Extract the [x, y] coordinate from the center of the cell holding the provided text.  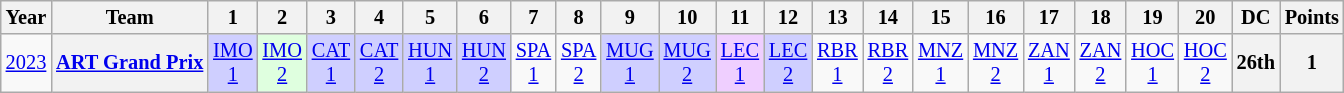
11 [740, 17]
HUN2 [484, 63]
19 [1152, 17]
16 [996, 17]
DC [1256, 17]
HOC2 [1206, 63]
26th [1256, 63]
SPA2 [578, 63]
LEC2 [788, 63]
ZAN2 [1101, 63]
ART Grand Prix [130, 63]
8 [578, 17]
18 [1101, 17]
CAT2 [379, 63]
MNZ1 [940, 63]
MNZ2 [996, 63]
15 [940, 17]
9 [630, 17]
Team [130, 17]
20 [1206, 17]
IMO1 [232, 63]
17 [1049, 17]
Year [26, 17]
MUG1 [630, 63]
ZAN1 [1049, 63]
6 [484, 17]
4 [379, 17]
HUN1 [430, 63]
2 [282, 17]
5 [430, 17]
SPA1 [534, 63]
RBR1 [837, 63]
12 [788, 17]
3 [331, 17]
14 [888, 17]
HOC1 [1152, 63]
IMO2 [282, 63]
Points [1312, 17]
7 [534, 17]
MUG2 [688, 63]
10 [688, 17]
RBR2 [888, 63]
CAT1 [331, 63]
LEC1 [740, 63]
2023 [26, 63]
13 [837, 17]
